Pinpoint the cell where the given text exists, returning its (x, y) midpoint coordinate. 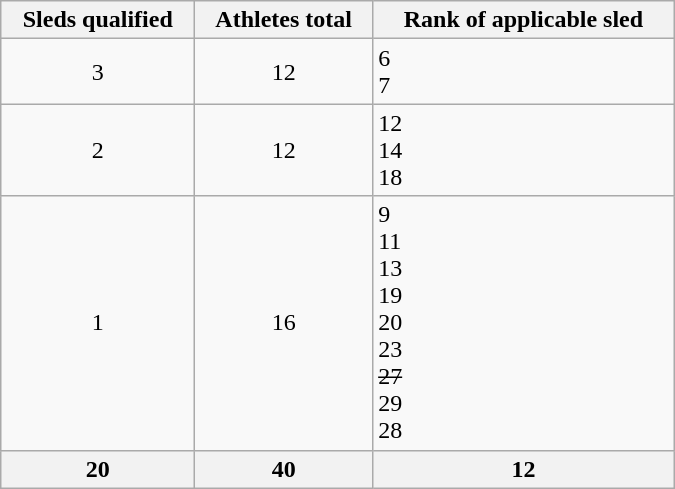
9 11 13 19 20 23 27 29 28 (524, 323)
2 (98, 150)
16 (284, 323)
6 7 (524, 72)
12 14 18 (524, 150)
3 (98, 72)
20 (98, 469)
Athletes total (284, 20)
1 (98, 323)
Sleds qualified (98, 20)
Rank of applicable sled (524, 20)
40 (284, 469)
